Scan for the cell matching the given text and deliver its (X, Y) coordinate at center. 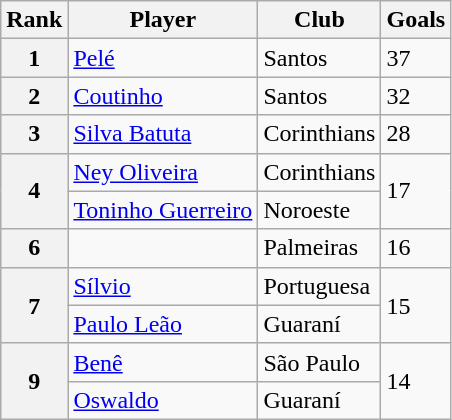
Coutinho (163, 96)
Pelé (163, 58)
6 (34, 248)
Paulo Leão (163, 324)
4 (34, 191)
São Paulo (320, 362)
Oswaldo (163, 400)
32 (416, 96)
15 (416, 305)
Sílvio (163, 286)
1 (34, 58)
Club (320, 20)
Toninho Guerreiro (163, 210)
Silva Batuta (163, 134)
2 (34, 96)
28 (416, 134)
Player (163, 20)
Portuguesa (320, 286)
Noroeste (320, 210)
37 (416, 58)
14 (416, 381)
16 (416, 248)
17 (416, 191)
3 (34, 134)
Benê (163, 362)
Ney Oliveira (163, 172)
Palmeiras (320, 248)
Goals (416, 20)
Rank (34, 20)
7 (34, 305)
9 (34, 381)
